Return the [X, Y] coordinate for the center point of the cell that contains the specified text.  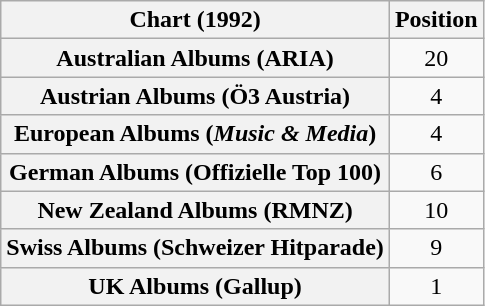
Position [436, 20]
1 [436, 286]
9 [436, 248]
6 [436, 172]
German Albums (Offizielle Top 100) [196, 172]
Swiss Albums (Schweizer Hitparade) [196, 248]
Australian Albums (ARIA) [196, 58]
10 [436, 210]
Chart (1992) [196, 20]
European Albums (Music & Media) [196, 134]
New Zealand Albums (RMNZ) [196, 210]
UK Albums (Gallup) [196, 286]
20 [436, 58]
Austrian Albums (Ö3 Austria) [196, 96]
